Search for the cell housing the specified text and yield its [X, Y] center coordinate. 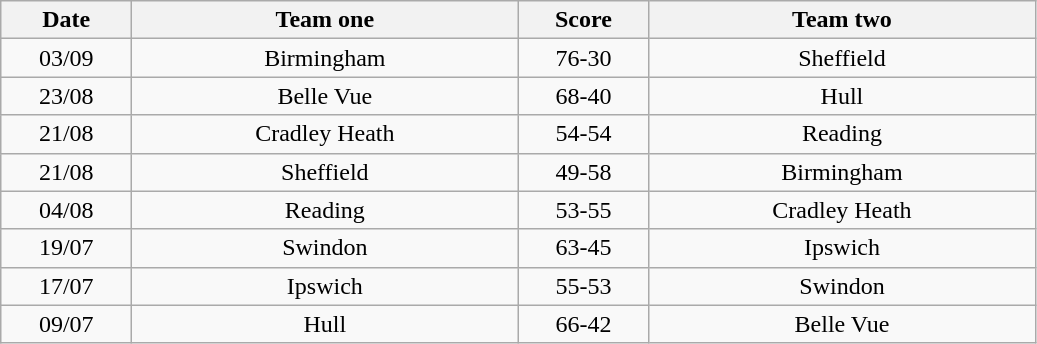
Team one [325, 20]
66-42 [584, 324]
Score [584, 20]
09/07 [66, 324]
Date [66, 20]
53-55 [584, 210]
55-53 [584, 286]
17/07 [66, 286]
19/07 [66, 248]
63-45 [584, 248]
04/08 [66, 210]
49-58 [584, 172]
68-40 [584, 96]
03/09 [66, 58]
54-54 [584, 134]
Team two [842, 20]
76-30 [584, 58]
23/08 [66, 96]
